Locate the cell with the specified text and output its (X, Y) center coordinate. 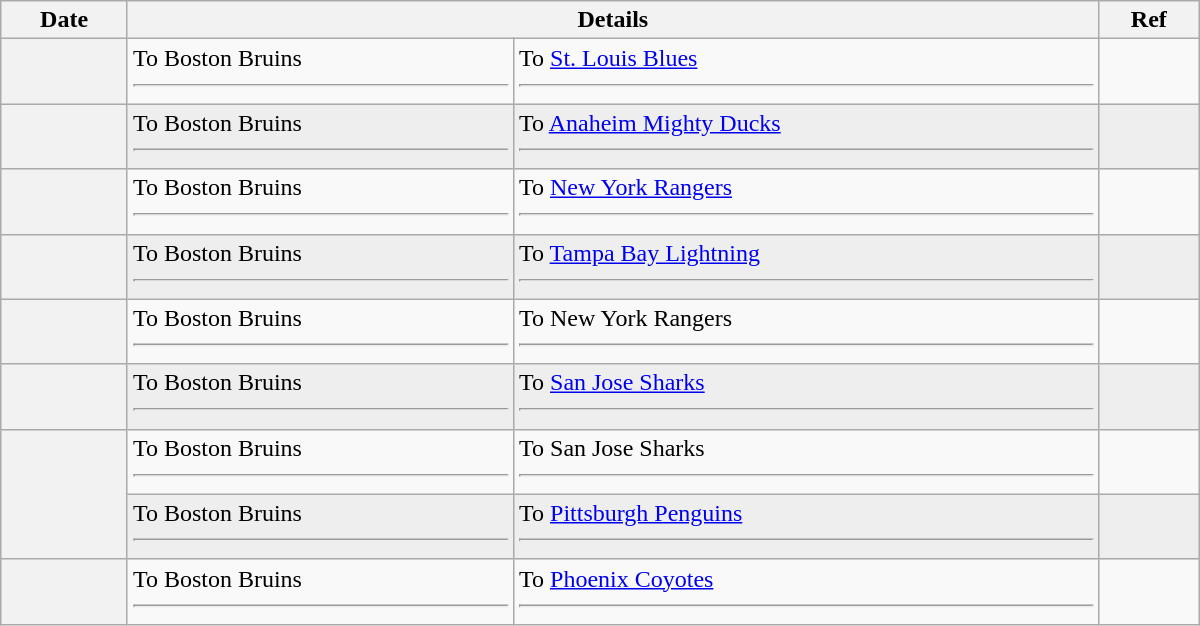
Date (64, 20)
To Pittsburgh Penguins (806, 526)
Ref (1148, 20)
To Anaheim Mighty Ducks (806, 136)
To Phoenix Coyotes (806, 592)
To St. Louis Blues (806, 72)
To Tampa Bay Lightning (806, 266)
Details (612, 20)
